Detect which cell encompasses the target text, then output its [x, y] center coordinate. 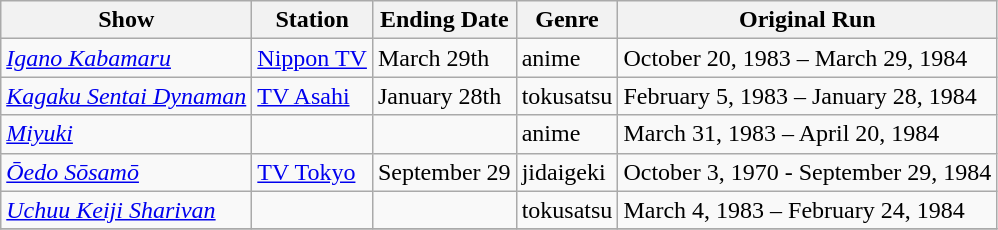
February 5, 1983 – January 28, 1984 [808, 96]
Nippon TV [312, 58]
jidaigeki [567, 172]
Genre [567, 20]
Igano Kabamaru [126, 58]
October 20, 1983 – March 29, 1984 [808, 58]
TV Tokyo [312, 172]
March 4, 1983 – February 24, 1984 [808, 210]
Kagaku Sentai Dynaman [126, 96]
September 29 [444, 172]
Station [312, 20]
March 29th [444, 58]
March 31, 1983 – April 20, 1984 [808, 134]
October 3, 1970 - September 29, 1984 [808, 172]
Show [126, 20]
Ōedo Sōsamō [126, 172]
Ending Date [444, 20]
January 28th [444, 96]
Uchuu Keiji Sharivan [126, 210]
Original Run [808, 20]
TV Asahi [312, 96]
Miyuki [126, 134]
